Locate the cell with the specified text and output its [X, Y] center coordinate. 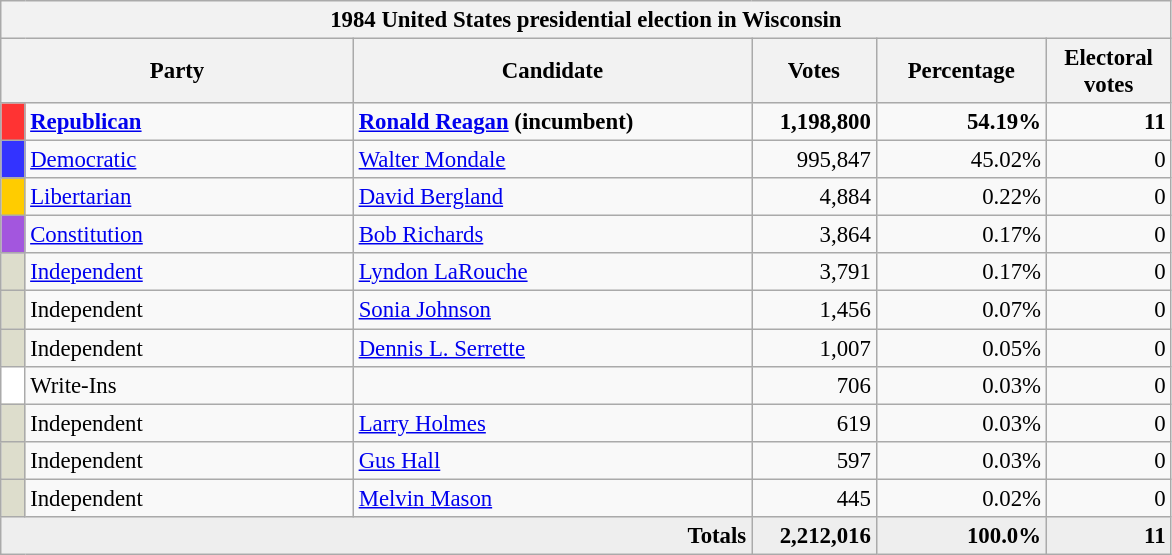
1,198,800 [814, 122]
619 [814, 423]
3,791 [814, 273]
1,007 [814, 348]
995,847 [814, 160]
Totals [376, 536]
445 [814, 498]
100.0% [961, 536]
Constitution [189, 235]
Democratic [189, 160]
0.05% [961, 348]
0.02% [961, 498]
0.22% [961, 197]
45.02% [961, 160]
Republican [189, 122]
597 [814, 460]
0.07% [961, 310]
Bob Richards [552, 235]
706 [814, 385]
Walter Mondale [552, 160]
54.19% [961, 122]
David Bergland [552, 197]
Candidate [552, 72]
1984 United States presidential election in Wisconsin [586, 20]
4,884 [814, 197]
Melvin Mason [552, 498]
3,864 [814, 235]
Sonia Johnson [552, 310]
Electoral votes [1108, 72]
Percentage [961, 72]
Ronald Reagan (incumbent) [552, 122]
Lyndon LaRouche [552, 273]
Write-Ins [189, 385]
Gus Hall [552, 460]
1,456 [814, 310]
Dennis L. Serrette [552, 348]
2,212,016 [814, 536]
Libertarian [189, 197]
Larry Holmes [552, 423]
Votes [814, 72]
Party [178, 72]
